Output the [X, Y] coordinate of the center of the cell containing the given text.  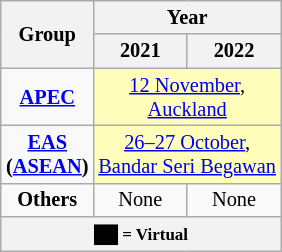
EAS(ASEAN) [47, 154]
Group [47, 34]
Others [47, 200]
Year [186, 17]
12 November, Auckland [186, 97]
2021 [140, 51]
26–27 October, Bandar Seri Begawan [186, 154]
2022 [234, 51]
APEC [47, 97]
██ = Virtual [141, 234]
